Provide the [X, Y] coordinate of the cell's center where the given text is located.  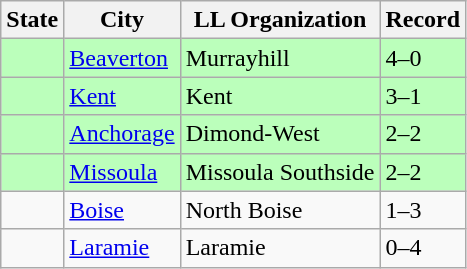
Boise [122, 210]
0–4 [423, 248]
LL Organization [280, 20]
Missoula [122, 172]
Missoula Southside [280, 172]
Anchorage [122, 134]
Dimond-West [280, 134]
State [32, 20]
Beaverton [122, 58]
4–0 [423, 58]
City [122, 20]
Record [423, 20]
3–1 [423, 96]
North Boise [280, 210]
1–3 [423, 210]
Murrayhill [280, 58]
